Detect which cell encompasses the target text, then output its [x, y] center coordinate. 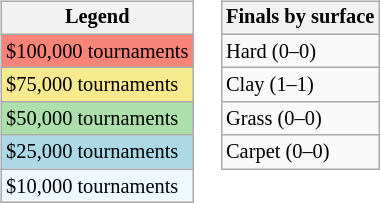
Legend [97, 18]
Hard (0–0) [300, 51]
$100,000 tournaments [97, 51]
$50,000 tournaments [97, 119]
Carpet (0–0) [300, 152]
Finals by surface [300, 18]
$25,000 tournaments [97, 152]
Grass (0–0) [300, 119]
$10,000 tournaments [97, 186]
Clay (1–1) [300, 85]
$75,000 tournaments [97, 85]
